Return [X, Y] of the center of cell containing provided text 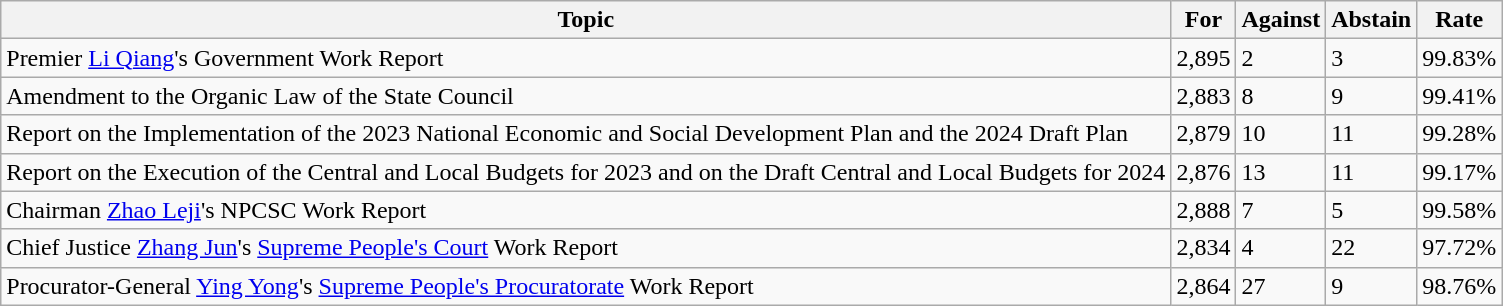
Topic [586, 20]
10 [1281, 134]
2,888 [1204, 210]
2,864 [1204, 286]
Against [1281, 20]
Rate [1460, 20]
27 [1281, 286]
2,895 [1204, 58]
99.41% [1460, 96]
Report on the Execution of the Central and Local Budgets for 2023 and on the Draft Central and Local Budgets for 2024 [586, 172]
2,876 [1204, 172]
99.83% [1460, 58]
99.58% [1460, 210]
Procurator-General Ying Yong's Supreme People's Procuratorate Work Report [586, 286]
Amendment to the Organic Law of the State Council [586, 96]
2 [1281, 58]
5 [1372, 210]
13 [1281, 172]
Report on the Implementation of the 2023 National Economic and Social Development Plan and the 2024 Draft Plan [586, 134]
Premier Li Qiang's Government Work Report [586, 58]
97.72% [1460, 248]
8 [1281, 96]
98.76% [1460, 286]
Chairman Zhao Leji's NPCSC Work Report [586, 210]
Abstain [1372, 20]
For [1204, 20]
22 [1372, 248]
2,879 [1204, 134]
99.28% [1460, 134]
4 [1281, 248]
99.17% [1460, 172]
2,834 [1204, 248]
2,883 [1204, 96]
Chief Justice Zhang Jun's Supreme People's Court Work Report [586, 248]
3 [1372, 58]
7 [1281, 210]
